Identify which cell holds the provided text, then report its [X, Y] central coordinate. 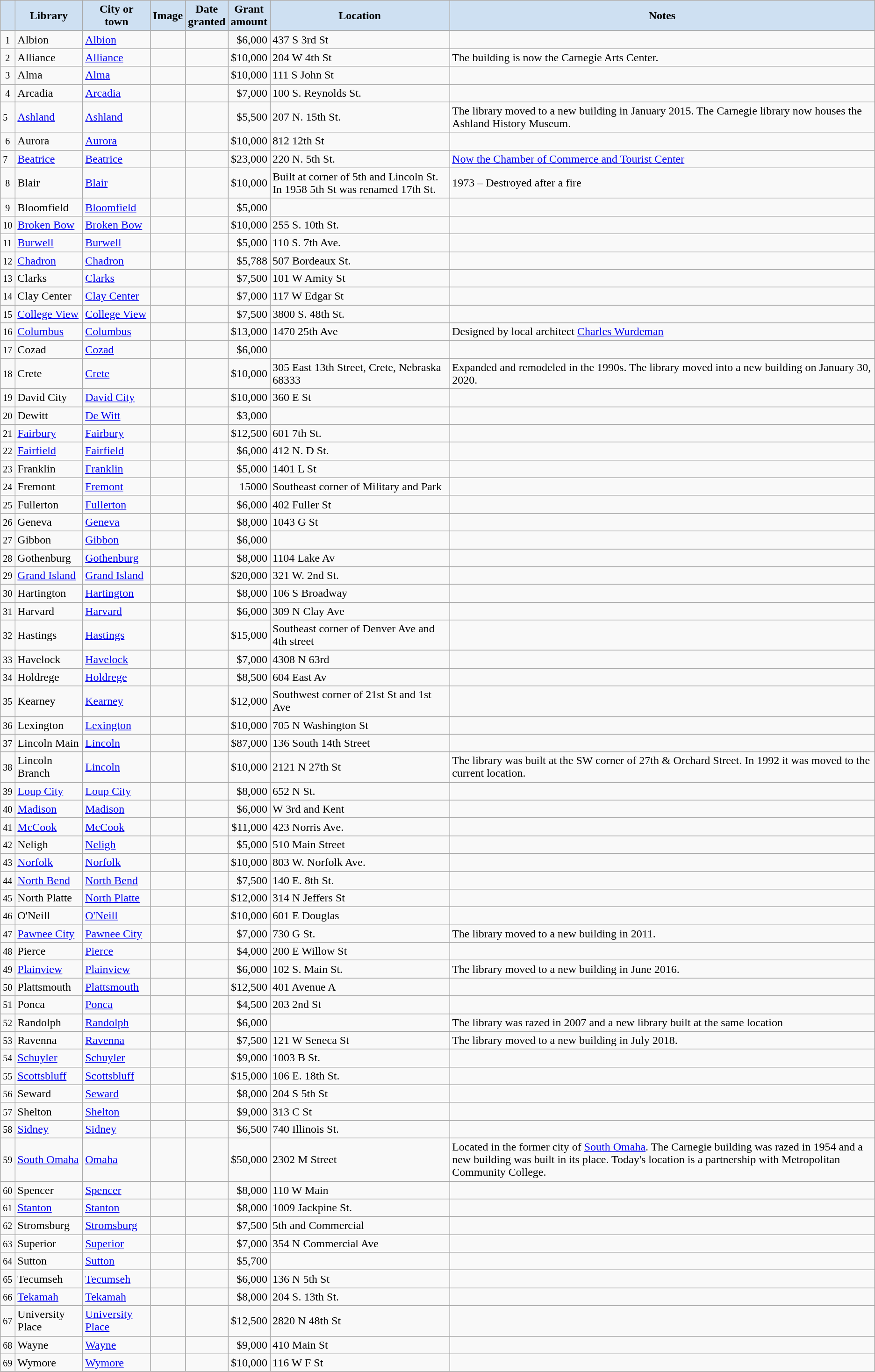
Lincoln Main [49, 743]
1043 G St [360, 522]
11 [7, 243]
50 [7, 987]
10 [7, 225]
66 [7, 1297]
Designed by local architect Charles Wurdeman [662, 332]
21 [7, 433]
204 S. 13th St. [360, 1297]
4308 N 63rd [360, 659]
423 Norris Ave. [360, 827]
City ortown [117, 16]
16 [7, 332]
$20,000 [249, 576]
The library moved to a new building in July 2018. [662, 1040]
45 [7, 898]
3800 S. 48th St. [360, 314]
401 Avenue A [360, 987]
67 [7, 1321]
9 [7, 207]
58 [7, 1129]
$87,000 [249, 743]
5th and Commercial [360, 1226]
56 [7, 1093]
39 [7, 791]
Built at corner of 5th and Lincoln St. In 1958 5th St was renamed 17th St. [360, 183]
41 [7, 827]
63 [7, 1243]
Dategranted [207, 16]
62 [7, 1226]
Library [49, 16]
106 S Broadway [360, 593]
$3,000 [249, 415]
730 G St. [360, 934]
604 East Av [360, 677]
7 [7, 159]
48 [7, 951]
2121 N 27th St [360, 767]
8 [7, 183]
15 [7, 314]
34 [7, 677]
$6,500 [249, 1129]
110 W Main [360, 1190]
255 S. 10th St. [360, 225]
1009 Jackpine St. [360, 1208]
$23,000 [249, 159]
23 [7, 469]
Lincoln Branch [49, 767]
1973 – Destroyed after a fire [662, 183]
106 E. 18th St. [360, 1076]
22 [7, 451]
De Witt [117, 415]
36 [7, 725]
38 [7, 767]
31 [7, 611]
510 Main Street [360, 844]
812 12th St [360, 141]
136 South 14th Street [360, 743]
12 [7, 260]
121 W Seneca St [360, 1040]
314 N Jeffers St [360, 898]
South Omaha [49, 1159]
305 East 13th Street, Crete, Nebraska 68333 [360, 374]
68 [7, 1345]
17 [7, 350]
4 [7, 93]
2820 N 48th St [360, 1321]
46 [7, 916]
$13,000 [249, 332]
51 [7, 1005]
100 S. Reynolds St. [360, 93]
43 [7, 862]
3 [7, 75]
18 [7, 374]
220 N. 5th St. [360, 159]
$5,788 [249, 260]
705 N Washington St [360, 725]
W 3rd and Kent [360, 809]
309 N Clay Ave [360, 611]
Image [168, 16]
1003 B St. [360, 1058]
313 C St [360, 1111]
Notes [662, 16]
507 Bordeaux St. [360, 260]
69 [7, 1363]
204 S 5th St [360, 1093]
$50,000 [249, 1159]
The library moved to a new building in June 2016. [662, 969]
Southwest corner of 21st St and 1st Ave [360, 701]
Grantamount [249, 16]
6 [7, 141]
803 W. Norfolk Ave. [360, 862]
Expanded and remodeled in the 1990s. The library moved into a new building on January 30, 2020. [662, 374]
410 Main St [360, 1345]
59 [7, 1159]
Southeast corner of Military and Park [360, 486]
The library moved to a new building in 2011. [662, 934]
412 N. D St. [360, 451]
110 S. 7th Ave. [360, 243]
32 [7, 636]
54 [7, 1058]
354 N Commercial Ave [360, 1243]
37 [7, 743]
2 [7, 57]
204 W 4th St [360, 57]
28 [7, 557]
111 S John St [360, 75]
2302 M Street [360, 1159]
117 W Edgar St [360, 296]
740 Illinois St. [360, 1129]
652 N St. [360, 791]
136 N 5th St [360, 1279]
Now the Chamber of Commerce and Tourist Center [662, 159]
26 [7, 522]
$8,500 [249, 677]
The library was razed in 2007 and a new library built at the same location [662, 1022]
$4,500 [249, 1005]
601 7th St. [360, 433]
102 S. Main St. [360, 969]
5 [7, 117]
19 [7, 398]
14 [7, 296]
116 W F St [360, 1363]
Location [360, 16]
1401 L St [360, 469]
44 [7, 880]
27 [7, 540]
437 S 3rd St [360, 40]
1470 25th Ave [360, 332]
203 2nd St [360, 1005]
42 [7, 844]
Dewitt [49, 415]
49 [7, 969]
25 [7, 504]
The library moved to a new building in January 2015. The Carnegie library now houses the Ashland History Museum. [662, 117]
65 [7, 1279]
321 W. 2nd St. [360, 576]
$5,500 [249, 117]
52 [7, 1022]
1 [7, 40]
15000 [249, 486]
360 E St [360, 398]
57 [7, 1111]
64 [7, 1261]
The library was built at the SW corner of 27th & Orchard Street. In 1992 it was moved to the current location. [662, 767]
101 W Amity St [360, 279]
30 [7, 593]
35 [7, 701]
20 [7, 415]
53 [7, 1040]
Southeast corner of Denver Ave and 4th street [360, 636]
24 [7, 486]
33 [7, 659]
$5,700 [249, 1261]
55 [7, 1076]
13 [7, 279]
140 E. 8th St. [360, 880]
$11,000 [249, 827]
200 E Willow St [360, 951]
601 E Douglas [360, 916]
207 N. 15th St. [360, 117]
$4,000 [249, 951]
40 [7, 809]
61 [7, 1208]
402 Fuller St [360, 504]
47 [7, 934]
Omaha [117, 1159]
29 [7, 576]
60 [7, 1190]
1104 Lake Av [360, 557]
The building is now the Carnegie Arts Center. [662, 57]
